Extract the (X, Y) coordinate from the center of the cell holding the provided text.  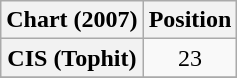
Position (190, 20)
CIS (Tophit) (72, 58)
Chart (2007) (72, 20)
23 (190, 58)
